Return (X, Y) of the center of cell containing provided text 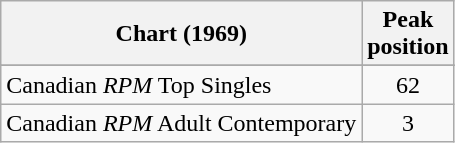
Peakposition (408, 34)
3 (408, 123)
62 (408, 85)
Canadian RPM Top Singles (182, 85)
Chart (1969) (182, 34)
Canadian RPM Adult Contemporary (182, 123)
